Find where the given text appears and provide that cell's center as (x, y) coordinate. 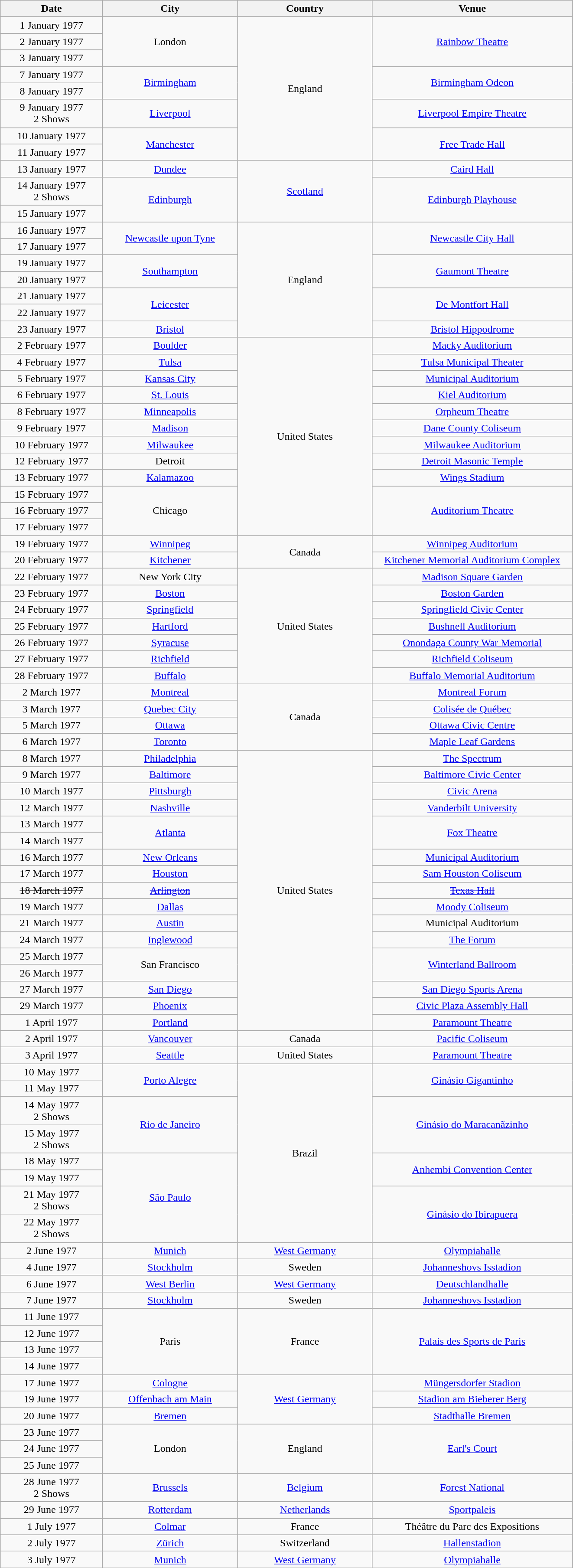
10 May 1977 (52, 1072)
12 June 1977 (52, 1333)
Richfield (170, 659)
27 February 1977 (52, 659)
Inglewood (170, 940)
Stadthalle Bremen (472, 1416)
19 January 1977 (52, 263)
25 March 1977 (52, 956)
Arlington (170, 890)
5 March 1977 (52, 725)
Newcastle upon Tyne (170, 238)
Sportpaleis (472, 1510)
2 March 1977 (52, 692)
24 February 1977 (52, 610)
9 January 19772 Shows (52, 114)
Onondaga County War Memorial (472, 643)
14 January 1977 2 Shows (52, 191)
Southampton (170, 271)
24 June 1977 (52, 1449)
Cologne (170, 1383)
Winnipeg (170, 544)
1 January 1977 (52, 25)
Macky Auditorium (472, 346)
1 July 1977 (52, 1526)
10 February 1977 (52, 444)
Fox Theatre (472, 833)
Austin (170, 923)
Bremen (170, 1416)
19 May 1977 (52, 1178)
16 January 1977 (52, 230)
New York City (170, 577)
Phoenix (170, 1006)
12 March 1977 (52, 808)
29 June 1977 (52, 1510)
West Berlin (170, 1284)
15 January 1977 (52, 213)
Vancouver (170, 1039)
2 January 1977 (52, 42)
19 March 1977 (52, 907)
Springfield Civic Center (472, 610)
29 March 1977 (52, 1006)
Bristol Hippodrome (472, 329)
Colisée de Québec (472, 709)
8 January 1977 (52, 91)
Pacific Coliseum (472, 1039)
2 July 1977 (52, 1543)
Moody Coliseum (472, 907)
17 January 1977 (52, 247)
23 February 1977 (52, 593)
15 February 1977 (52, 494)
Baltimore (170, 775)
Country (305, 9)
Sam Houston Coliseum (472, 874)
Montreal Forum (472, 692)
17 February 1977 (52, 527)
Edinburgh (170, 199)
17 March 1977 (52, 874)
14 March 1977 (52, 841)
Kansas City (170, 379)
25 June 1977 (52, 1465)
Belgium (305, 1487)
3 July 1977 (52, 1559)
Earl's Court (472, 1449)
14 June 1977 (52, 1366)
Orpheum Theatre (472, 412)
Civic Arena (472, 791)
22 January 1977 (52, 313)
10 March 1977 (52, 791)
Dundee (170, 169)
Brussels (170, 1487)
The Spectrum (472, 758)
27 March 1977 (52, 989)
21 May 19772 Shows (52, 1200)
Palais des Sports de Paris (472, 1341)
The Forum (472, 940)
23 June 1977 (52, 1432)
Boston (170, 593)
Quebec City (170, 709)
16 February 1977 (52, 511)
Vanderbilt University (472, 808)
Kiel Auditorium (472, 395)
Ginásio Gigantinho (472, 1080)
11 June 1977 (52, 1316)
Boston Garden (472, 593)
11 January 1977 (52, 152)
13 February 1977 (52, 477)
Date (52, 9)
Texas Hall (472, 890)
26 March 1977 (52, 973)
15 May 19772 Shows (52, 1139)
20 February 1977 (52, 560)
Dallas (170, 907)
25 February 1977 (52, 626)
Anhembi Convention Center (472, 1169)
Springfield (170, 610)
21 March 1977 (52, 923)
Montreal (170, 692)
Liverpool Empire Theatre (472, 114)
Dane County Coliseum (472, 428)
Bristol (170, 329)
Syracuse (170, 643)
13 June 1977 (52, 1350)
Hallenstadion (472, 1543)
5 February 1977 (52, 379)
Scotland (305, 191)
3 March 1977 (52, 709)
Ginásio do Ibirapuera (472, 1214)
Maple Leaf Gardens (472, 742)
Houston (170, 874)
Offenbach am Main (170, 1399)
11 May 1977 (52, 1088)
14 May 19772 Shows (52, 1111)
Portland (170, 1022)
6 June 1977 (52, 1284)
Nashville (170, 808)
Paris (170, 1341)
Rainbow Theatre (472, 42)
Liverpool (170, 114)
Stadion am Bieberer Berg (472, 1399)
4 February 1977 (52, 362)
Madison Square Garden (472, 577)
7 January 1977 (52, 75)
Civic Plaza Assembly Hall (472, 1006)
Kitchener (170, 560)
Zürich (170, 1543)
Tulsa Municipal Theater (472, 362)
Gaumont Theatre (472, 271)
13 January 1977 (52, 169)
Minneapolis (170, 412)
Ginásio do Maracanãzinho (472, 1125)
18 May 1977 (52, 1161)
Müngersdorfer Stadion (472, 1383)
New Orleans (170, 857)
Wings Stadium (472, 477)
9 February 1977 (52, 428)
Hartford (170, 626)
St. Louis (170, 395)
Edinburgh Playhouse (472, 199)
Detroit Masonic Temple (472, 461)
Ottawa (170, 725)
Deutschlandhalle (472, 1284)
22 May 19772 Shows (52, 1228)
20 June 1977 (52, 1416)
12 February 1977 (52, 461)
6 March 1977 (52, 742)
Detroit (170, 461)
24 March 1977 (52, 940)
Rio de Janeiro (170, 1125)
Manchester (170, 144)
7 June 1977 (52, 1300)
18 March 1977 (52, 890)
Rotterdam (170, 1510)
Switzerland (305, 1543)
28 February 1977 (52, 676)
2 June 1977 (52, 1251)
Caird Hall (472, 169)
Free Trade Hall (472, 144)
21 January 1977 (52, 296)
13 March 1977 (52, 824)
Leicester (170, 304)
20 January 1977 (52, 280)
4 June 1977 (52, 1267)
Buffalo (170, 676)
Venue (472, 9)
Théâtre du Parc des Expositions (472, 1526)
Richfield Coliseum (472, 659)
Porto Alegre (170, 1080)
Buffalo Memorial Auditorium (472, 676)
28 June 19772 Shows (52, 1487)
Kalamazoo (170, 477)
19 February 1977 (52, 544)
Tulsa (170, 362)
2 February 1977 (52, 346)
San Diego Sports Arena (472, 989)
Baltimore Civic Center (472, 775)
Chicago (170, 510)
Pittsburgh (170, 791)
Netherlands (305, 1510)
3 April 1977 (52, 1055)
Birmingham (170, 83)
Seattle (170, 1055)
Bushnell Auditorium (472, 626)
Newcastle City Hall (472, 238)
San Diego (170, 989)
23 January 1977 (52, 329)
Boulder (170, 346)
Kitchener Memorial Auditorium Complex (472, 560)
Ottawa Civic Centre (472, 725)
Colmar (170, 1526)
Forest National (472, 1487)
Madison (170, 428)
10 January 1977 (52, 136)
16 March 1977 (52, 857)
8 February 1977 (52, 412)
Auditorium Theatre (472, 510)
Philadelphia (170, 758)
1 April 1977 (52, 1022)
Winnipeg Auditorium (472, 544)
19 June 1977 (52, 1399)
Toronto (170, 742)
8 March 1977 (52, 758)
17 June 1977 (52, 1383)
26 February 1977 (52, 643)
3 January 1977 (52, 58)
9 March 1977 (52, 775)
22 February 1977 (52, 577)
De Montfort Hall (472, 304)
Milwaukee Auditorium (472, 444)
City (170, 9)
Atlanta (170, 833)
Brazil (305, 1153)
Winterland Ballroom (472, 964)
Milwaukee (170, 444)
San Francisco (170, 964)
Birmingham Odeon (472, 83)
6 February 1977 (52, 395)
São Paulo (170, 1198)
2 April 1977 (52, 1039)
